Return the [x, y] coordinate for the center point of the cell that contains the specified text.  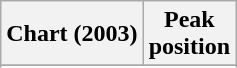
Chart (2003) [72, 34]
Peakposition [189, 34]
